Locate the cell with the specified text and output its [x, y] center coordinate. 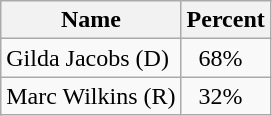
Name [91, 20]
32% [226, 96]
Percent [226, 20]
68% [226, 58]
Marc Wilkins (R) [91, 96]
Gilda Jacobs (D) [91, 58]
